Detect which cell encompasses the target text, then output its (x, y) center coordinate. 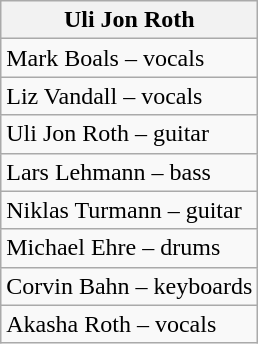
Corvin Bahn – keyboards (130, 286)
Liz Vandall – vocals (130, 96)
Mark Boals – vocals (130, 58)
Lars Lehmann – bass (130, 172)
Uli Jon Roth – guitar (130, 134)
Michael Ehre – drums (130, 248)
Akasha Roth – vocals (130, 324)
Niklas Turmann – guitar (130, 210)
Uli Jon Roth (130, 20)
